Pinpoint the cell where the given text exists, returning its [X, Y] midpoint coordinate. 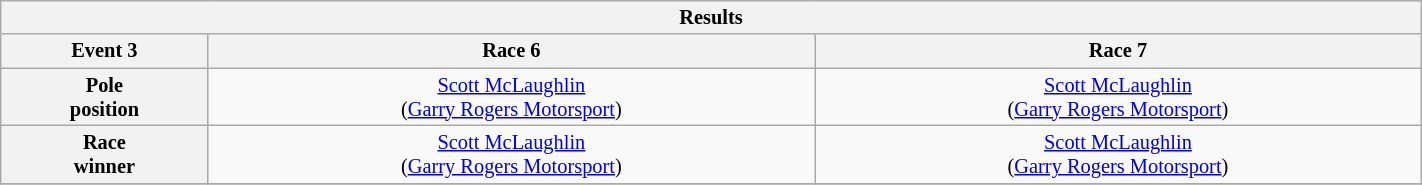
Poleposition [104, 97]
Results [711, 17]
Race 6 [512, 51]
Event 3 [104, 51]
Racewinner [104, 154]
Race 7 [1118, 51]
